Extract the [x, y] coordinate from the center of the cell holding the provided text.  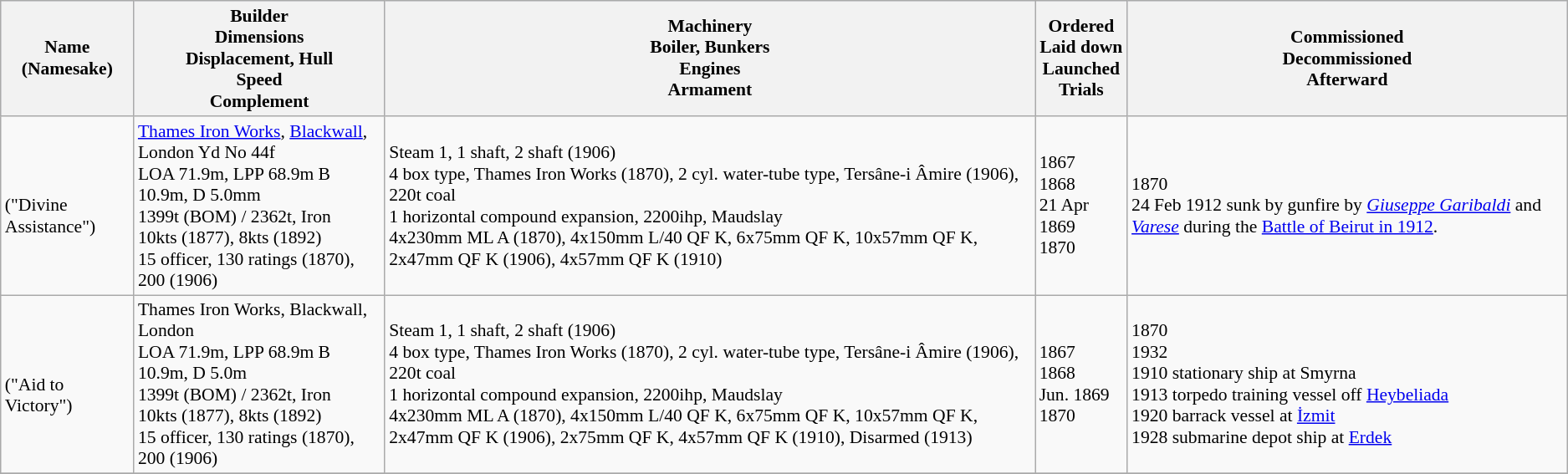
("Aid to Victory") [67, 385]
1867186821 Apr 18691870 [1081, 206]
CommissionedDecommissionedAfterward [1347, 59]
("Divine Assistance") [67, 206]
OrderedLaid downLaunchedTrials [1081, 59]
187019321910 stationary ship at Smyrna1913 torpedo training vessel off Heybeliada1920 barrack vessel at İzmit1928 submarine depot ship at Erdek [1347, 385]
18671868Jun. 18691870 [1081, 385]
MachineryBoiler, BunkersEnginesArmament [709, 59]
Name(Namesake) [67, 59]
187024 Feb 1912 sunk by gunfire by Giuseppe Garibaldi and Varese during the Battle of Beirut in 1912. [1347, 206]
BuilderDimensionsDisplacement, HullSpeedComplement [259, 59]
